Locate the cell with the specified text and output its [x, y] center coordinate. 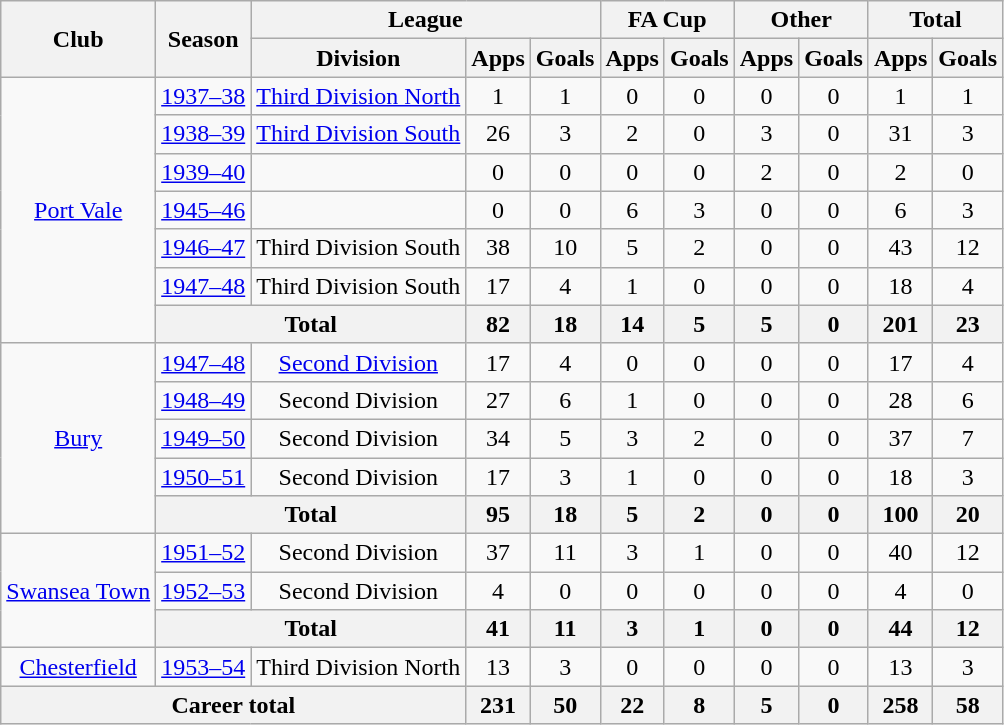
258 [900, 705]
58 [968, 705]
Career total [234, 705]
41 [498, 629]
28 [900, 400]
FA Cup [667, 20]
League [426, 20]
Season [204, 39]
34 [498, 438]
201 [900, 324]
23 [968, 324]
1937–38 [204, 96]
22 [632, 705]
44 [900, 629]
Port Vale [78, 210]
1946–47 [204, 248]
1945–46 [204, 210]
1949–50 [204, 438]
Chesterfield [78, 667]
1953–54 [204, 667]
1950–51 [204, 477]
38 [498, 248]
Swansea Town [78, 591]
27 [498, 400]
40 [900, 553]
Other [801, 20]
100 [900, 515]
20 [968, 515]
8 [699, 705]
26 [498, 134]
50 [565, 705]
43 [900, 248]
14 [632, 324]
95 [498, 515]
Club [78, 39]
31 [900, 134]
1951–52 [204, 553]
82 [498, 324]
7 [968, 438]
Bury [78, 438]
10 [565, 248]
1952–53 [204, 591]
1938–39 [204, 134]
1939–40 [204, 172]
231 [498, 705]
Division [358, 58]
1948–49 [204, 400]
